Search for the cell housing the specified text and yield its [x, y] center coordinate. 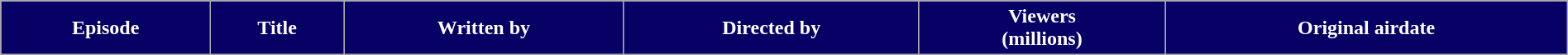
Title [278, 28]
Episode [106, 28]
Written by [485, 28]
Directed by [771, 28]
Original airdate [1366, 28]
Viewers(millions) [1042, 28]
